Capture the cell that displays the provided text and extract its (X, Y) central coordinate. 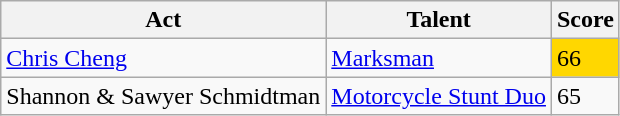
65 (585, 96)
66 (585, 58)
Motorcycle Stunt Duo (439, 96)
Chris Cheng (164, 58)
Marksman (439, 58)
Shannon & Sawyer Schmidtman (164, 96)
Act (164, 20)
Talent (439, 20)
Score (585, 20)
